Extract the (X, Y) coordinate from the center of the cell holding the provided text.  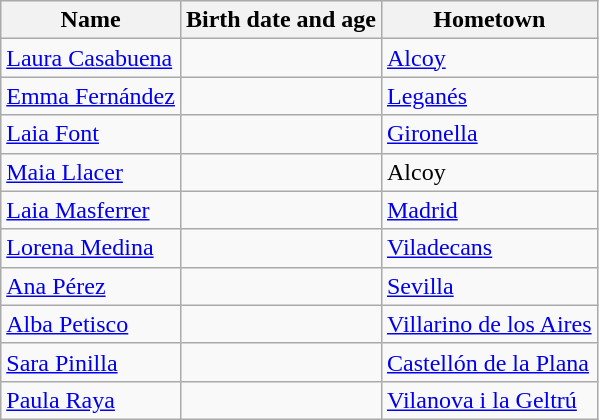
Birth date and age (280, 20)
Sevilla (489, 286)
Sara Pinilla (91, 362)
Laia Font (91, 134)
Viladecans (489, 248)
Name (91, 20)
Castellón de la Plana (489, 362)
Ana Pérez (91, 286)
Emma Fernández (91, 96)
Laura Casabuena (91, 58)
Villarino de los Aires (489, 324)
Lorena Medina (91, 248)
Hometown (489, 20)
Leganés (489, 96)
Paula Raya (91, 400)
Gironella (489, 134)
Madrid (489, 210)
Vilanova i la Geltrú (489, 400)
Laia Masferrer (91, 210)
Alba Petisco (91, 324)
Maia Llacer (91, 172)
